Detect which cell encompasses the target text, then output its [x, y] center coordinate. 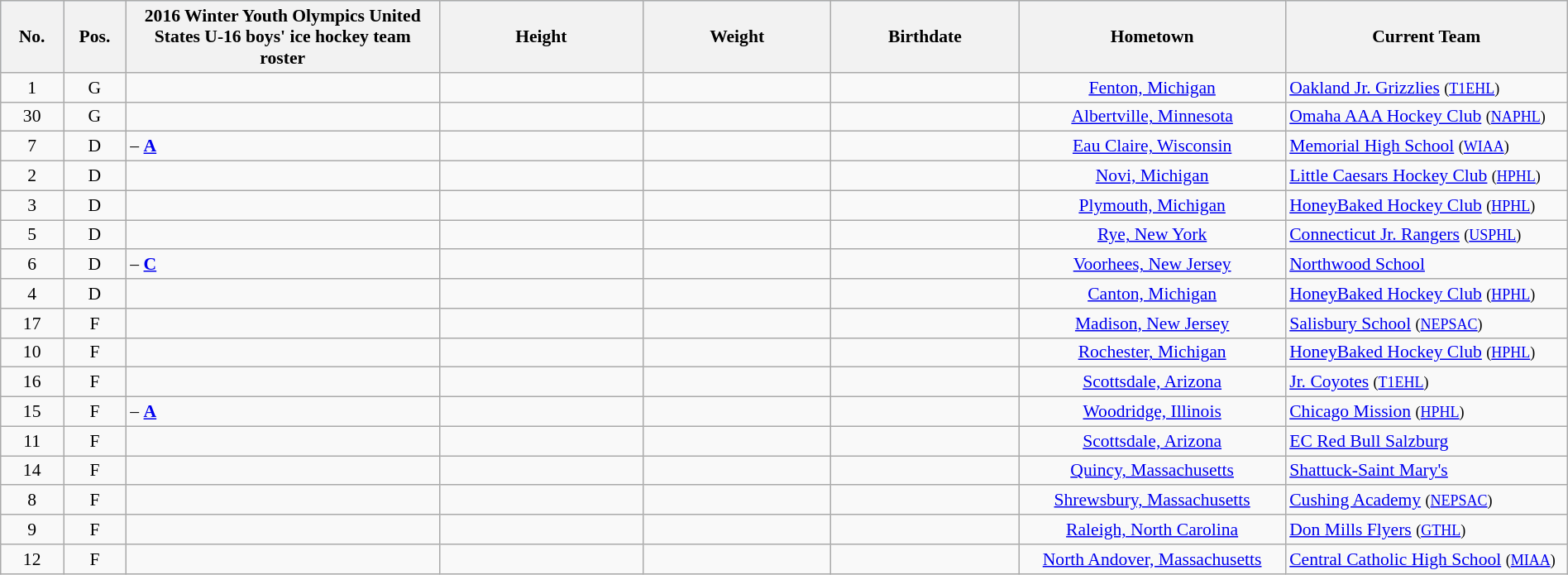
Woodridge, Illinois [1152, 412]
Omaha AAA Hockey Club (NAPHL) [1426, 117]
Pos. [95, 36]
1 [32, 88]
Rochester, Michigan [1152, 352]
2 [32, 176]
Plymouth, Michigan [1152, 205]
9 [32, 529]
Novi, Michigan [1152, 176]
– C [283, 265]
8 [32, 501]
Cushing Academy (NEPSAC) [1426, 501]
Memorial High School (WIAA) [1426, 146]
Fenton, Michigan [1152, 88]
Eau Claire, Wisconsin [1152, 146]
Jr. Coyotes (T1EHL) [1426, 382]
Salisbury School (NEPSAC) [1426, 323]
15 [32, 412]
Canton, Michigan [1152, 294]
4 [32, 294]
Little Caesars Hockey Club (HPHL) [1426, 176]
30 [32, 117]
2016 Winter Youth Olympics United States U-16 boys' ice hockey team roster [283, 36]
14 [32, 471]
No. [32, 36]
12 [32, 559]
Quincy, Massachusetts [1152, 471]
Hometown [1152, 36]
5 [32, 235]
Don Mills Flyers (GTHL) [1426, 529]
3 [32, 205]
North Andover, Massachusetts [1152, 559]
Current Team [1426, 36]
Birthdate [925, 36]
EC Red Bull Salzburg [1426, 441]
Oakland Jr. Grizzlies (T1EHL) [1426, 88]
Raleigh, North Carolina [1152, 529]
7 [32, 146]
11 [32, 441]
10 [32, 352]
Chicago Mission (HPHL) [1426, 412]
Northwood School [1426, 265]
Height [541, 36]
Rye, New York [1152, 235]
Central Catholic High School (MIAA) [1426, 559]
17 [32, 323]
Voorhees, New Jersey [1152, 265]
6 [32, 265]
Madison, New Jersey [1152, 323]
Weight [736, 36]
16 [32, 382]
Albertville, Minnesota [1152, 117]
Shattuck-Saint Mary's [1426, 471]
Connecticut Jr. Rangers (USPHL) [1426, 235]
Shrewsbury, Massachusetts [1152, 501]
